Search for the cell housing the specified text and yield its [X, Y] center coordinate. 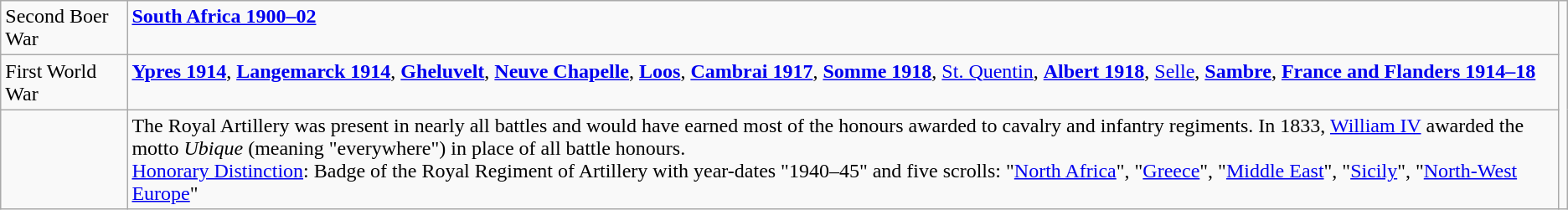
South Africa 1900–02 [843, 28]
Second Boer War [64, 28]
First World War [64, 82]
